Locate the cell with the specified text and output its [X, Y] center coordinate. 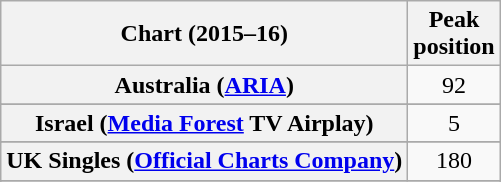
180 [454, 161]
Peakposition [454, 34]
Chart (2015–16) [204, 34]
UK Singles (Official Charts Company) [204, 161]
Australia (ARIA) [204, 85]
Israel (Media Forest TV Airplay) [204, 123]
5 [454, 123]
92 [454, 85]
